Identify which cell holds the provided text, then report its (x, y) central coordinate. 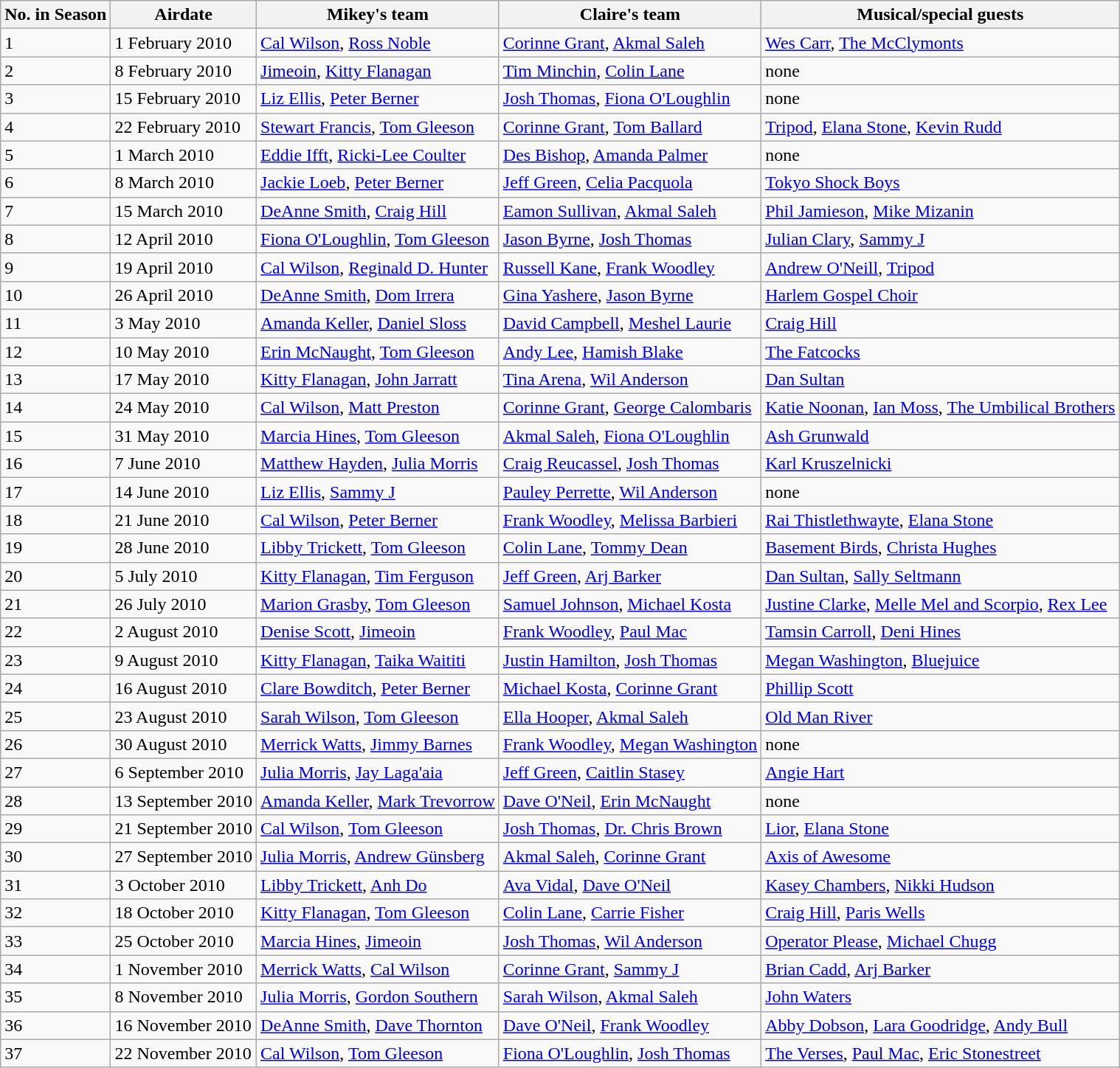
The Fatcocks (940, 352)
15 March 2010 (184, 211)
29 (56, 829)
Craig Reucassel, Josh Thomas (630, 464)
Sarah Wilson, Akmal Saleh (630, 997)
Cal Wilson, Peter Berner (378, 520)
11 (56, 323)
22 November 2010 (184, 1053)
Josh Thomas, Fiona O'Loughlin (630, 99)
24 May 2010 (184, 408)
Justin Hamilton, Josh Thomas (630, 660)
37 (56, 1053)
Angie Hart (940, 772)
Frank Woodley, Megan Washington (630, 744)
Phillip Scott (940, 688)
Fiona O'Loughlin, Tom Gleeson (378, 239)
Marion Grasby, Tom Gleeson (378, 604)
30 (56, 857)
7 (56, 211)
Denise Scott, Jimeoin (378, 632)
John Waters (940, 997)
Operator Please, Michael Chugg (940, 941)
Cal Wilson, Reginald D. Hunter (378, 267)
Akmal Saleh, Corinne Grant (630, 857)
10 May 2010 (184, 352)
Karl Kruszelnicki (940, 464)
Dan Sultan, Sally Seltmann (940, 576)
Lior, Elana Stone (940, 829)
6 September 2010 (184, 772)
Megan Washington, Bluejuice (940, 660)
14 June 2010 (184, 492)
Corinne Grant, Akmal Saleh (630, 43)
27 (56, 772)
31 May 2010 (184, 436)
3 (56, 99)
Marcia Hines, Tom Gleeson (378, 436)
2 August 2010 (184, 632)
Dan Sultan (940, 380)
9 August 2010 (184, 660)
21 (56, 604)
Justine Clarke, Melle Mel and Scorpio, Rex Lee (940, 604)
21 September 2010 (184, 829)
1 March 2010 (184, 155)
Jason Byrne, Josh Thomas (630, 239)
Russell Kane, Frank Woodley (630, 267)
19 April 2010 (184, 267)
Andrew O'Neill, Tripod (940, 267)
1 November 2010 (184, 969)
Matthew Hayden, Julia Morris (378, 464)
Corinne Grant, Sammy J (630, 969)
28 June 2010 (184, 548)
26 April 2010 (184, 295)
Kitty Flanagan, John Jarratt (378, 380)
23 (56, 660)
18 October 2010 (184, 913)
Marcia Hines, Jimeoin (378, 941)
34 (56, 969)
Fiona O'Loughlin, Josh Thomas (630, 1053)
Rai Thistlethwayte, Elana Stone (940, 520)
Katie Noonan, Ian Moss, The Umbilical Brothers (940, 408)
8 February 2010 (184, 71)
Ella Hooper, Akmal Saleh (630, 716)
Akmal Saleh, Fiona O'Loughlin (630, 436)
Kitty Flanagan, Tom Gleeson (378, 913)
13 (56, 380)
30 August 2010 (184, 744)
Frank Woodley, Paul Mac (630, 632)
Jeff Green, Caitlin Stasey (630, 772)
Dave O'Neil, Frank Woodley (630, 1025)
Cal Wilson, Matt Preston (378, 408)
Amanda Keller, Daniel Sloss (378, 323)
Colin Lane, Carrie Fisher (630, 913)
Erin McNaught, Tom Gleeson (378, 352)
13 September 2010 (184, 800)
1 (56, 43)
9 (56, 267)
Eamon Sullivan, Akmal Saleh (630, 211)
Kitty Flanagan, Tim Ferguson (378, 576)
Josh Thomas, Dr. Chris Brown (630, 829)
Corinne Grant, George Calombaris (630, 408)
12 April 2010 (184, 239)
DeAnne Smith, Dom Irrera (378, 295)
19 (56, 548)
Julia Morris, Gordon Southern (378, 997)
Ash Grunwald (940, 436)
Corinne Grant, Tom Ballard (630, 127)
Liz Ellis, Peter Berner (378, 99)
16 August 2010 (184, 688)
Brian Cadd, Arj Barker (940, 969)
Cal Wilson, Ross Noble (378, 43)
Jeff Green, Arj Barker (630, 576)
Axis of Awesome (940, 857)
25 (56, 716)
Amanda Keller, Mark Trevorrow (378, 800)
Tim Minchin, Colin Lane (630, 71)
Josh Thomas, Wil Anderson (630, 941)
8 March 2010 (184, 183)
Merrick Watts, Jimmy Barnes (378, 744)
Mikey's team (378, 15)
Frank Woodley, Melissa Barbieri (630, 520)
Airdate (184, 15)
Jimeoin, Kitty Flanagan (378, 71)
Craig Hill (940, 323)
Ava Vidal, Dave O'Neil (630, 885)
Kasey Chambers, Nikki Hudson (940, 885)
Merrick Watts, Cal Wilson (378, 969)
3 May 2010 (184, 323)
22 February 2010 (184, 127)
Julia Morris, Andrew Günsberg (378, 857)
Jackie Loeb, Peter Berner (378, 183)
Liz Ellis, Sammy J (378, 492)
Michael Kosta, Corinne Grant (630, 688)
Jeff Green, Celia Pacquola (630, 183)
26 July 2010 (184, 604)
10 (56, 295)
David Campbell, Meshel Laurie (630, 323)
1 February 2010 (184, 43)
Sarah Wilson, Tom Gleeson (378, 716)
Old Man River (940, 716)
Craig Hill, Paris Wells (940, 913)
Eddie Ifft, Ricki-Lee Coulter (378, 155)
Wes Carr, The McClymonts (940, 43)
33 (56, 941)
Phil Jamieson, Mike Mizanin (940, 211)
DeAnne Smith, Dave Thornton (378, 1025)
Clare Bowditch, Peter Berner (378, 688)
Des Bishop, Amanda Palmer (630, 155)
25 October 2010 (184, 941)
Libby Trickett, Tom Gleeson (378, 548)
Tamsin Carroll, Deni Hines (940, 632)
Andy Lee, Hamish Blake (630, 352)
Julia Morris, Jay Laga'aia (378, 772)
Abby Dobson, Lara Goodridge, Andy Bull (940, 1025)
24 (56, 688)
Colin Lane, Tommy Dean (630, 548)
5 (56, 155)
8 November 2010 (184, 997)
Tokyo Shock Boys (940, 183)
Gina Yashere, Jason Byrne (630, 295)
20 (56, 576)
DeAnne Smith, Craig Hill (378, 211)
Claire's team (630, 15)
Musical/special guests (940, 15)
Kitty Flanagan, Taika Waititi (378, 660)
22 (56, 632)
31 (56, 885)
15 February 2010 (184, 99)
Libby Trickett, Anh Do (378, 885)
17 (56, 492)
Harlem Gospel Choir (940, 295)
2 (56, 71)
32 (56, 913)
15 (56, 436)
3 October 2010 (184, 885)
17 May 2010 (184, 380)
Dave O'Neil, Erin McNaught (630, 800)
8 (56, 239)
18 (56, 520)
6 (56, 183)
Tripod, Elana Stone, Kevin Rudd (940, 127)
Julian Clary, Sammy J (940, 239)
23 August 2010 (184, 716)
16 November 2010 (184, 1025)
The Verses, Paul Mac, Eric Stonestreet (940, 1053)
Stewart Francis, Tom Gleeson (378, 127)
Samuel Johnson, Michael Kosta (630, 604)
35 (56, 997)
No. in Season (56, 15)
14 (56, 408)
Basement Birds, Christa Hughes (940, 548)
26 (56, 744)
27 September 2010 (184, 857)
16 (56, 464)
36 (56, 1025)
4 (56, 127)
7 June 2010 (184, 464)
Tina Arena, Wil Anderson (630, 380)
Pauley Perrette, Wil Anderson (630, 492)
21 June 2010 (184, 520)
5 July 2010 (184, 576)
28 (56, 800)
12 (56, 352)
